Output the (X, Y) coordinate of the center of the cell containing the given text.  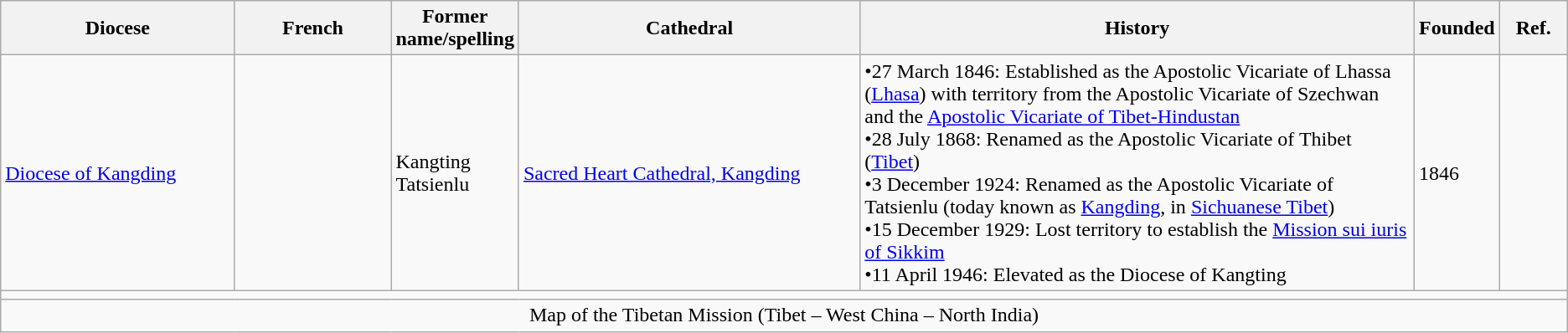
1846 (1457, 172)
Diocese (117, 28)
Cathedral (689, 28)
Map of the Tibetan Mission (Tibet – West China – North India) (784, 315)
French (313, 28)
Diocese of Kangding (117, 172)
Former name/spelling (455, 28)
Ref. (1533, 28)
History (1137, 28)
KangtingTatsienlu (455, 172)
Sacred Heart Cathedral, Kangding (689, 172)
Founded (1457, 28)
